From the cell containing the given text, extract its center point as (x, y) coordinate. 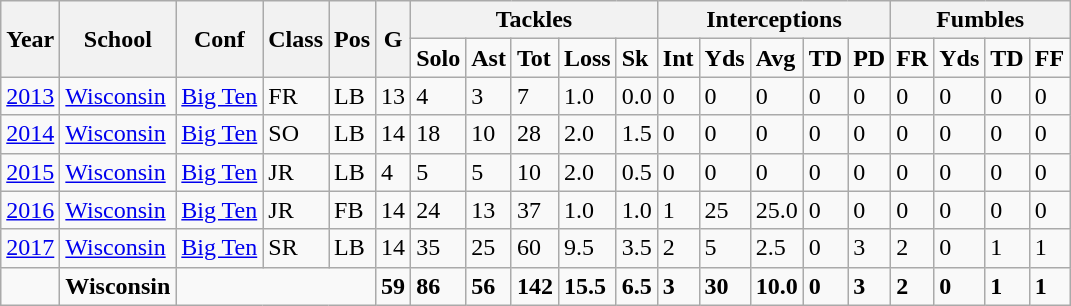
Fumbles (980, 20)
86 (438, 286)
60 (534, 248)
2.5 (776, 248)
6.5 (636, 286)
2013 (30, 96)
3.5 (636, 248)
SO (296, 134)
2015 (30, 172)
24 (438, 210)
Solo (438, 58)
35 (438, 248)
2014 (30, 134)
Sk (636, 58)
FB (352, 210)
0.5 (636, 172)
Tot (534, 58)
10.0 (776, 286)
25.0 (776, 210)
G (394, 39)
18 (438, 134)
2017 (30, 248)
Conf (220, 39)
Avg (776, 58)
FF (1049, 58)
School (118, 39)
9.5 (587, 248)
Year (30, 39)
56 (489, 286)
Pos (352, 39)
28 (534, 134)
Class (296, 39)
2016 (30, 210)
1.5 (636, 134)
15.5 (587, 286)
SR (296, 248)
0.0 (636, 96)
7 (534, 96)
37 (534, 210)
59 (394, 286)
Ast (489, 58)
142 (534, 286)
Tackles (534, 20)
Int (678, 58)
Loss (587, 58)
30 (724, 286)
Interceptions (774, 20)
PD (870, 58)
